Provide the (x, y) coordinate of the cell's center where the given text is located.  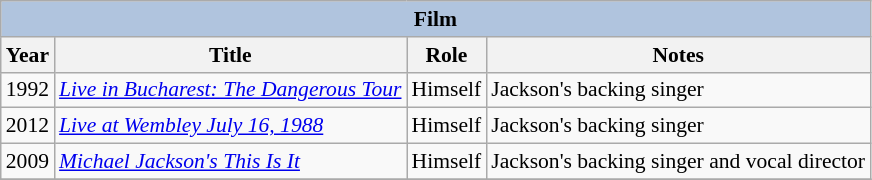
Jackson's backing singer and vocal director (678, 162)
Role (447, 55)
Live in Bucharest: The Dangerous Tour (230, 90)
2012 (28, 126)
1992 (28, 90)
Michael Jackson's This Is It (230, 162)
Title (230, 55)
Live at Wembley July 16, 1988 (230, 126)
Film (436, 19)
Year (28, 55)
2009 (28, 162)
Notes (678, 55)
